Search for the cell housing the specified text and yield its (X, Y) center coordinate. 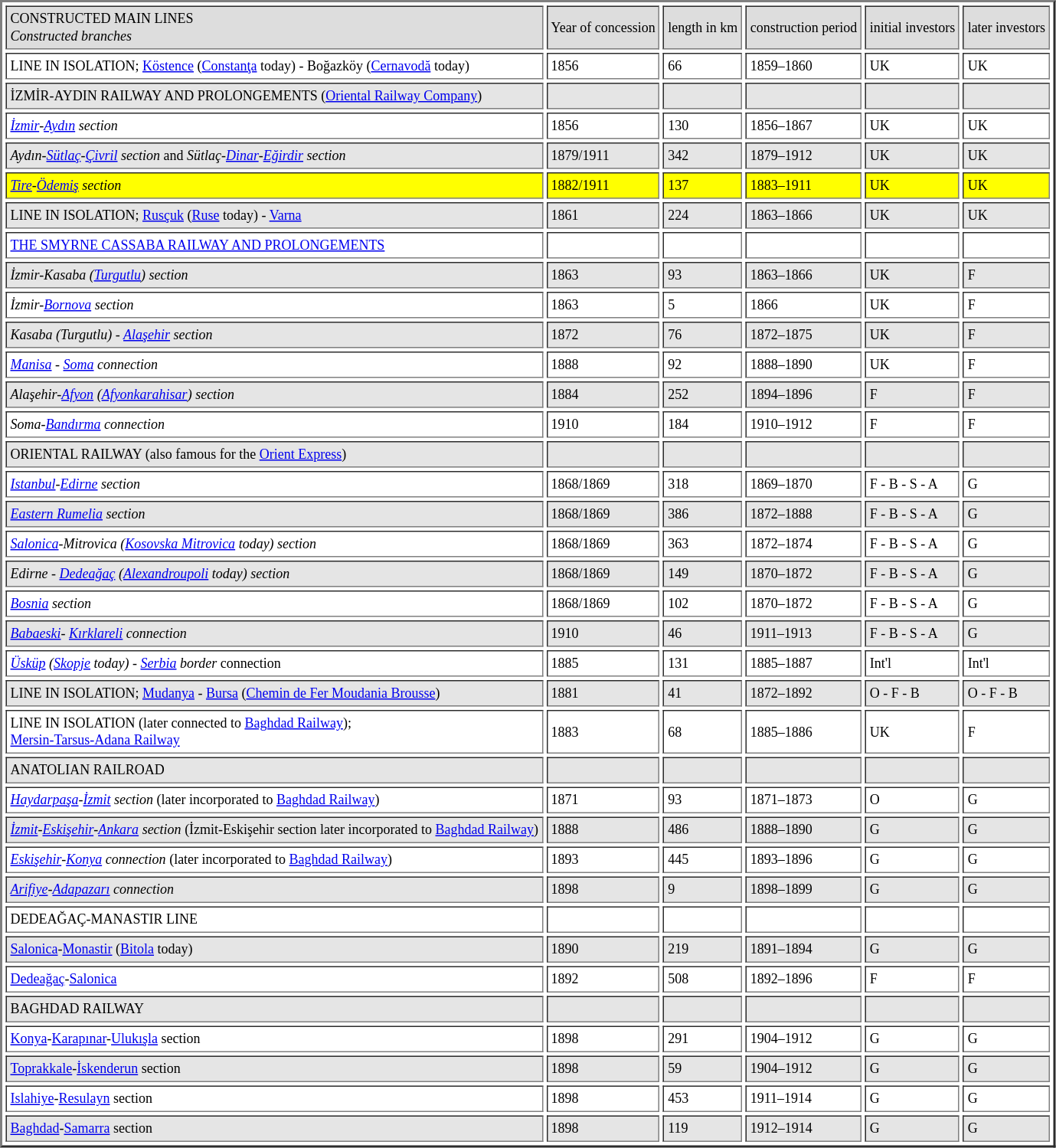
Soma-Bandırma connection (275, 424)
486 (703, 829)
İzmir-Kasaba (Turgutlu) section (275, 275)
later investors (1006, 28)
Üsküp (Skopje today) - Serbia border connection (275, 663)
1881 (603, 693)
1885–1886 (804, 732)
252 (703, 394)
1912–1914 (804, 1128)
Aydın-Sütlaç-Çivril section and Sütlaç-Dinar-Eğirdir section (275, 155)
219 (703, 949)
BAGHDAD RAILWAY (275, 1009)
66 (703, 66)
1892–1896 (804, 980)
1894–1896 (804, 394)
Salonica-Mitrovica (Kosovska Mitrovica today) section (275, 544)
149 (703, 574)
1859–1860 (804, 66)
1893 (603, 860)
1883–1911 (804, 185)
5 (703, 305)
construction period (804, 28)
Manisa - Soma connection (275, 365)
1883 (603, 732)
İzmir-Bornova section (275, 305)
318 (703, 484)
137 (703, 185)
O (913, 800)
131 (703, 663)
1890 (603, 949)
LINE IN ISOLATION; Köstence (Constanţa today) - Boğazköy (Cernavodă today) (275, 66)
Babaeski- Kırklareli connection (275, 633)
1871–1873 (804, 800)
Alaşehir-Afyon (Afyonkarahisar) section (275, 394)
46 (703, 633)
1879–1912 (804, 155)
1885–1887 (804, 663)
41 (703, 693)
Tire-Ödemiş section (275, 185)
1910–1912 (804, 424)
342 (703, 155)
102 (703, 603)
Istanbul-Edirne section (275, 484)
184 (703, 424)
445 (703, 860)
1911–1914 (804, 1099)
Haydarpaşa-İzmit section (later incorporated to Baghdad Railway) (275, 800)
LINE IN ISOLATION; Rusçuk (Ruse today) - Varna (275, 215)
59 (703, 1068)
Eskişehir-Konya connection (later incorporated to Baghdad Railway) (275, 860)
68 (703, 732)
1892 (603, 980)
Year of concession (603, 28)
Bosnia section (275, 603)
1879/1911 (603, 155)
1872–1892 (804, 693)
Eastern Rumelia section (275, 514)
363 (703, 544)
İZMİR-AYDIN RAILWAY AND PROLONGEMENTS (Oriental Railway Company) (275, 96)
130 (703, 126)
ANATOLIAN RAILROAD (275, 770)
Toprakkale-İskenderun section (275, 1068)
1872–1874 (804, 544)
1893–1896 (804, 860)
ORIENTAL RAILWAY (also famous for the Orient Express) (275, 454)
1898–1899 (804, 889)
İzmit-Eskişehir-Ankara section (İzmit-Eskişehir section later incorporated to Baghdad Railway) (275, 829)
Kasaba (Turgutlu) - Alaşehir section (275, 335)
1871 (603, 800)
1884 (603, 394)
Islahiye-Resulayn section (275, 1099)
508 (703, 980)
Arifiye-Adapazarı connection (275, 889)
LINE IN ISOLATION (later connected to Baghdad Railway); Mersin-Tarsus-Adana Railway (275, 732)
DEDEAĞAÇ-MANASTIR LINE (275, 920)
1911–1913 (804, 633)
Dedeağaç-Salonica (275, 980)
1872 (603, 335)
1861 (603, 215)
291 (703, 1039)
76 (703, 335)
119 (703, 1128)
Edirne - Dedeağaç (Alexandroupoli today) section (275, 574)
Konya-Karapınar-Ulukışla section (275, 1039)
1869–1870 (804, 484)
386 (703, 514)
LINE IN ISOLATION; Mudanya - Bursa (Chemin de Fer Moudania Brousse) (275, 693)
224 (703, 215)
1891–1894 (804, 949)
initial investors (913, 28)
Salonica-Monastir (Bitola today) (275, 949)
1872–1888 (804, 514)
92 (703, 365)
THE SMYRNE CASSABA RAILWAY AND PROLONGEMENTS (275, 245)
Baghdad-Samarra section (275, 1128)
1856–1867 (804, 126)
1882/1911 (603, 185)
453 (703, 1099)
1885 (603, 663)
1866 (804, 305)
İzmir-Aydın section (275, 126)
1872–1875 (804, 335)
length in km (703, 28)
CONSTRUCTED MAIN LINES Constructed branches (275, 28)
9 (703, 889)
